Detect which cell encompasses the target text, then output its (X, Y) center coordinate. 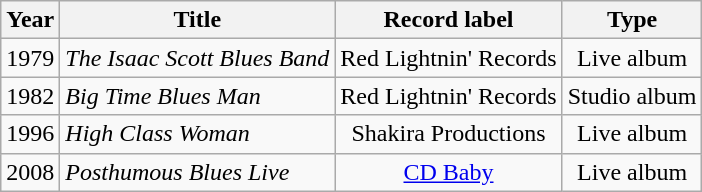
Studio album (632, 96)
Record label (448, 20)
High Class Woman (198, 134)
Shakira Productions (448, 134)
The Isaac Scott Blues Band (198, 58)
1982 (30, 96)
1996 (30, 134)
Posthumous Blues Live (198, 172)
Big Time Blues Man (198, 96)
2008 (30, 172)
Year (30, 20)
CD Baby (448, 172)
Title (198, 20)
1979 (30, 58)
Type (632, 20)
